Output the (X, Y) coordinate of the center of the cell containing the given text.  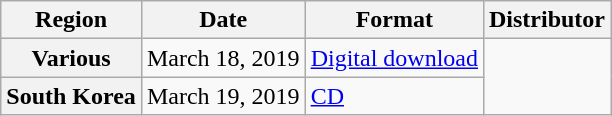
Date (223, 20)
Distributor (546, 20)
Region (72, 20)
March 18, 2019 (223, 58)
South Korea (72, 96)
Format (394, 20)
March 19, 2019 (223, 96)
Digital download (394, 58)
CD (394, 96)
Various (72, 58)
